Return the [X, Y] coordinate for the center point of the cell that contains the specified text.  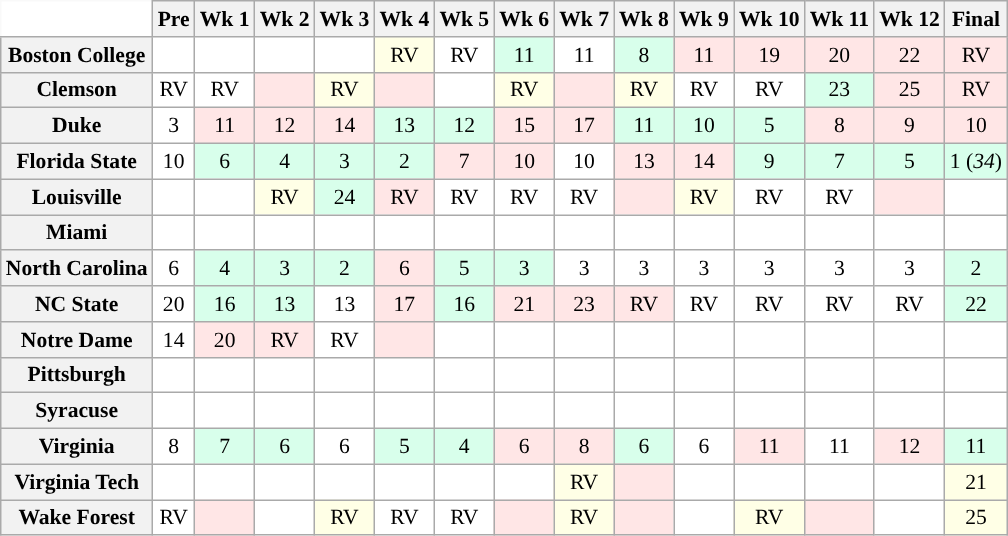
Wk 5 [464, 19]
Wk 2 [285, 19]
24 [345, 197]
Virginia [77, 447]
Wk 7 [584, 19]
Wake Forest [77, 518]
Wk 4 [404, 19]
Duke [77, 126]
Wk 8 [644, 19]
Miami [77, 233]
1 (34) [976, 162]
Clemson [77, 90]
19 [770, 55]
Wk 12 [910, 19]
Wk 3 [345, 19]
Wk 6 [524, 19]
Virginia Tech [77, 482]
Final [976, 19]
Pittsburgh [77, 375]
North Carolina [77, 269]
Florida State [77, 162]
Wk 10 [770, 19]
Boston College [77, 55]
Wk 11 [840, 19]
15 [524, 126]
Notre Dame [77, 340]
Wk 1 [225, 19]
Syracuse [77, 411]
Wk 9 [704, 19]
Louisville [77, 197]
NC State [77, 304]
Pre [174, 19]
